Scan for the cell matching the given text and deliver its (X, Y) coordinate at center. 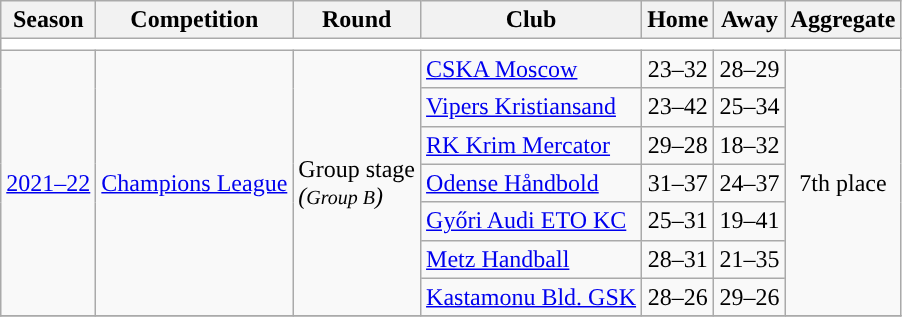
28–26 (678, 297)
Champions League (194, 183)
29–26 (750, 297)
23–32 (678, 69)
25–34 (750, 107)
Season (48, 20)
31–37 (678, 183)
Aggregate (843, 20)
19–41 (750, 221)
21–35 (750, 259)
23–42 (678, 107)
18–32 (750, 145)
Away (750, 20)
28–29 (750, 69)
2021–22 (48, 183)
Kastamonu Bld. GSK (532, 297)
RK Krim Mercator (532, 145)
25–31 (678, 221)
7th place (843, 183)
Home (678, 20)
Competition (194, 20)
28–31 (678, 259)
24–37 (750, 183)
Odense Håndbold (532, 183)
Club (532, 20)
CSKA Moscow (532, 69)
Group stage(Group B) (357, 183)
Vipers Kristiansand (532, 107)
29–28 (678, 145)
Metz Handball (532, 259)
Győri Audi ETO KC (532, 221)
Round (357, 20)
